Search for the cell housing the specified text and yield its [X, Y] center coordinate. 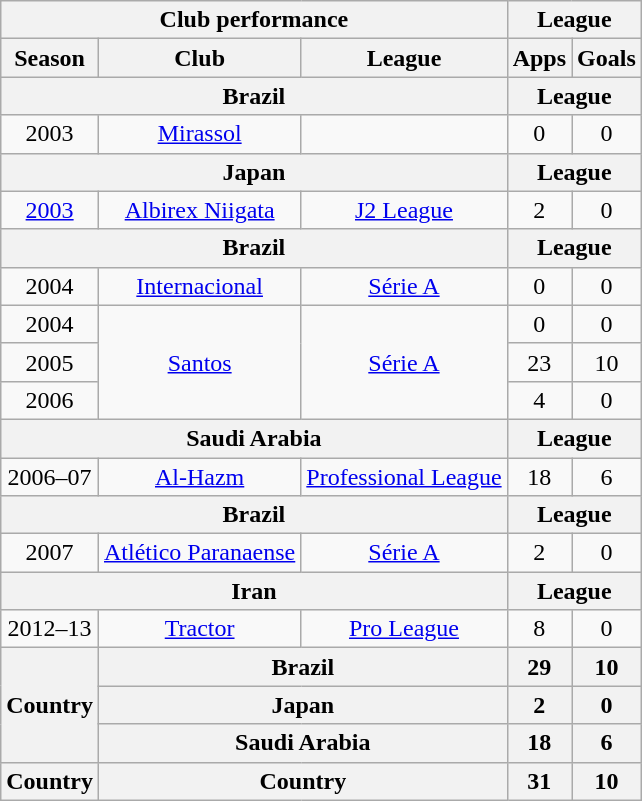
4 [539, 400]
Albirex Niigata [199, 210]
Mirassol [199, 134]
Club [199, 58]
Internacional [199, 286]
Santos [199, 362]
Apps [539, 58]
Club performance [254, 20]
2007 [50, 553]
Iran [254, 591]
2012–13 [50, 629]
29 [539, 667]
2006–07 [50, 477]
31 [539, 781]
8 [539, 629]
2006 [50, 400]
Pro League [404, 629]
23 [539, 362]
Goals [607, 58]
Season [50, 58]
Al-Hazm [199, 477]
2005 [50, 362]
Professional League [404, 477]
Tractor [199, 629]
J2 League [404, 210]
Atlético Paranaense [199, 553]
